Output the [x, y] coordinate of the center of the cell containing the given text.  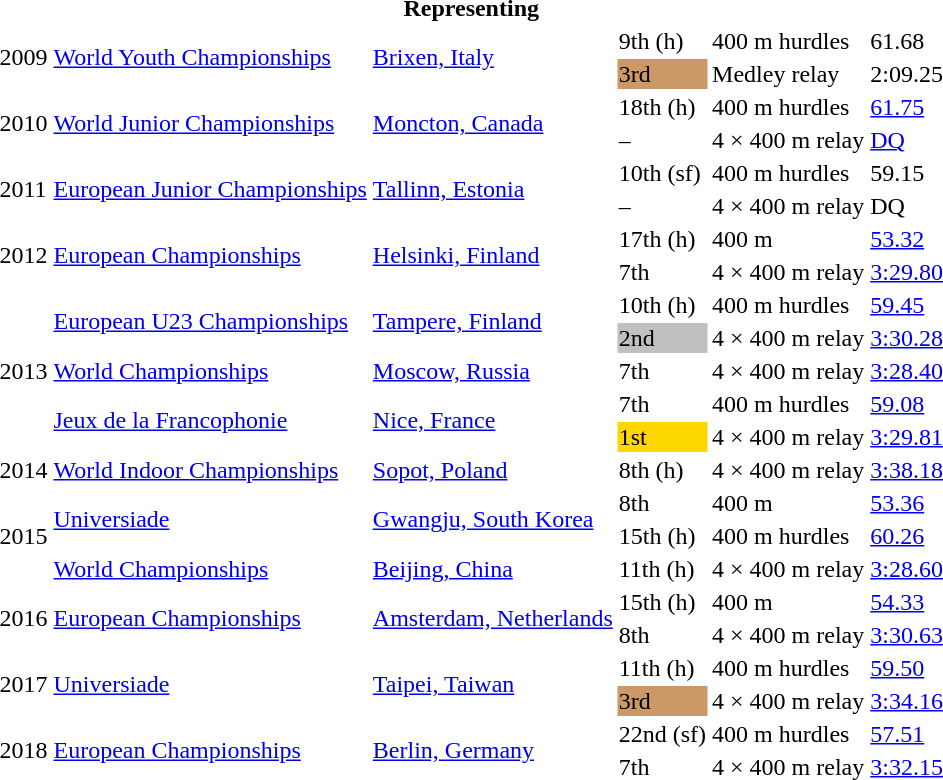
10th (h) [662, 305]
European U23 Championships [210, 322]
2nd [662, 338]
Helsinki, Finland [492, 256]
Jeux de la Francophonie [210, 420]
Tampere, Finland [492, 322]
Medley relay [788, 74]
22nd (sf) [662, 734]
Taipei, Taiwan [492, 684]
World Indoor Championships [210, 470]
Nice, France [492, 420]
European Junior Championships [210, 190]
17th (h) [662, 239]
10th (sf) [662, 173]
1st [662, 437]
8th (h) [662, 470]
9th (h) [662, 41]
Sopot, Poland [492, 470]
Moncton, Canada [492, 124]
World Junior Championships [210, 124]
World Youth Championships [210, 58]
Gwangju, South Korea [492, 520]
18th (h) [662, 107]
Amsterdam, Netherlands [492, 618]
Brixen, Italy [492, 58]
Moscow, Russia [492, 371]
Beijing, China [492, 569]
Tallinn, Estonia [492, 190]
